From the cell containing the given text, extract its center point as [x, y] coordinate. 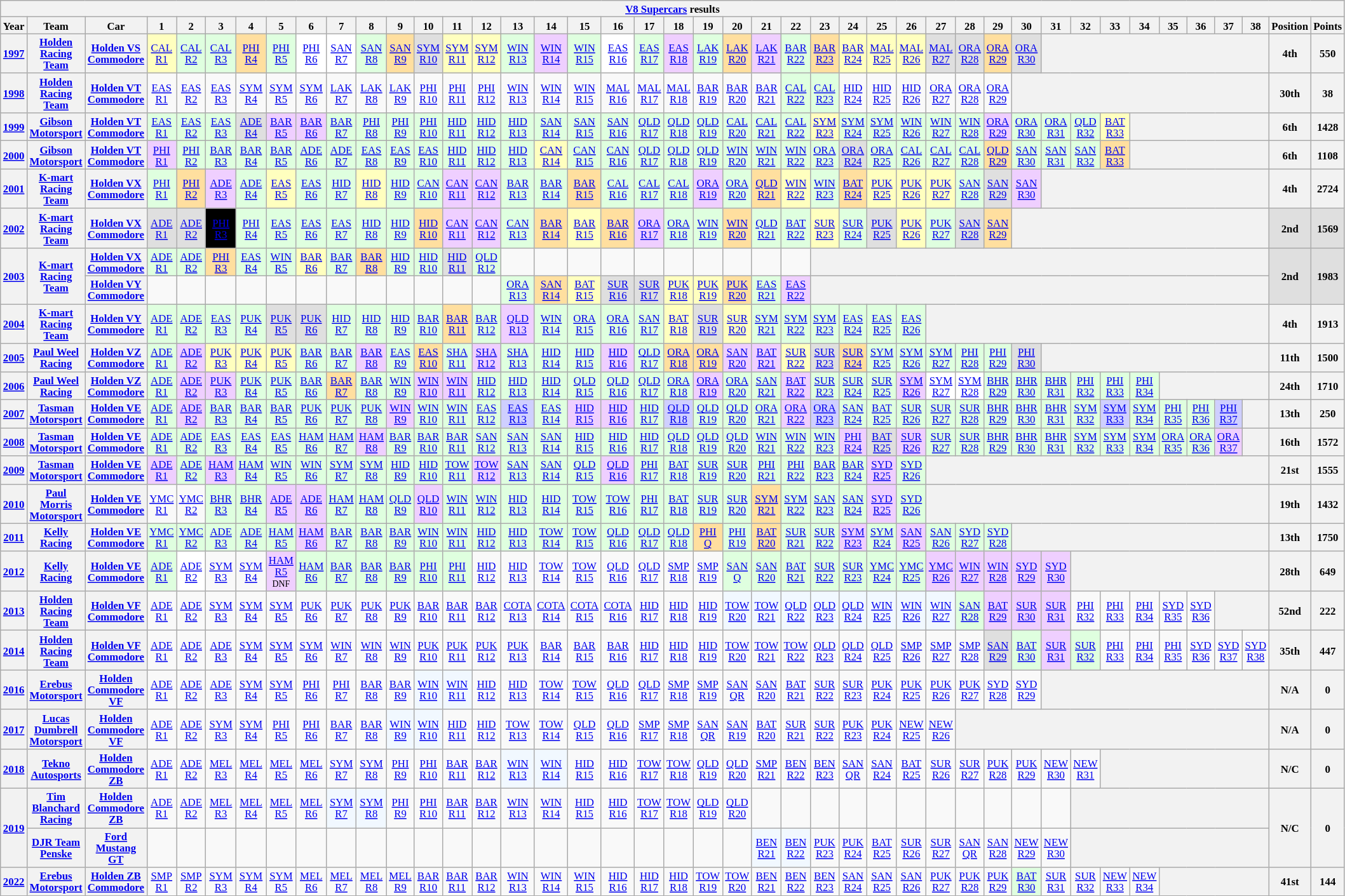
SYM R7 [341, 470]
1572 [1328, 442]
21 [766, 25]
23 [825, 25]
ORA R25 [882, 155]
ORA R16 [618, 324]
SYM R28 [970, 385]
SMP R28 [970, 650]
9 [400, 25]
SANR28 [998, 848]
LAK R19 [708, 53]
649 [1328, 572]
2014 [14, 650]
2003 [14, 276]
32 [1085, 25]
EAS R16 [618, 53]
16 [618, 25]
447 [1328, 650]
2001 [14, 189]
PUK R11 [457, 650]
21st [1290, 470]
SANR26 [911, 881]
COTA R13 [518, 611]
SAN R25 [911, 537]
HIDR17 [649, 881]
WIN R19 [708, 228]
CAL R23 [825, 93]
24th [1290, 385]
MELR7 [341, 881]
EAS R7 [341, 228]
2 [191, 25]
BAT R24 [853, 189]
18 [679, 25]
3 [221, 25]
CAL R26 [911, 155]
HIDR11 [457, 729]
WIN R25 [882, 611]
EAS R24 [853, 324]
WINR9 [400, 729]
ORA R37 [1229, 442]
26 [911, 25]
1428 [1328, 127]
BAT R20 [766, 537]
ORA R13 [518, 290]
SAN Q [737, 572]
Tekno Autosports [56, 769]
ADE R5 [281, 504]
1997 [14, 53]
PHIR7 [341, 690]
EAS R22 [795, 290]
PHI R5 [281, 53]
Car [116, 25]
EAS R26 [911, 324]
SURR31 [1056, 881]
MAL R18 [679, 93]
15 [585, 25]
7 [341, 25]
HAM R4 [250, 470]
ORA R17 [649, 228]
CAN R13 [518, 228]
30 [1026, 25]
CAL R16 [618, 189]
SMP R19 [708, 572]
QLD R22 [795, 611]
LAK R8 [371, 93]
SUR R17 [649, 290]
SANR19 [737, 729]
SAN R15 [585, 127]
Holden VS Commodore [116, 53]
COTA R16 [618, 611]
SAN R26 [941, 537]
SHA R13 [518, 358]
MAL R16 [618, 93]
CAN R14 [551, 155]
CAN R10 [428, 189]
EAS R17 [649, 53]
2011 [14, 537]
WIN R6 [311, 470]
MAL R26 [911, 53]
YMC R25 [911, 572]
TOWR20 [737, 881]
34 [1144, 25]
2016 [14, 690]
PHI R24 [853, 442]
1710 [1328, 385]
BAR R13 [518, 189]
NEWR29 [1026, 848]
SANR25 [882, 881]
WIN R8 [371, 650]
HAM R5 [281, 537]
QLD R29 [998, 155]
QLD R25 [882, 650]
V8 Supercars results [672, 9]
SAN R16 [618, 127]
PHI R36 [1201, 414]
11th [1290, 358]
PUK R19 [708, 290]
PUKR25 [911, 690]
SHA R11 [457, 358]
CAN R16 [618, 155]
NEWR26 [941, 729]
28 [970, 25]
SYDR28 [998, 690]
36 [1201, 25]
LAK R20 [737, 53]
1750 [1328, 537]
20 [737, 25]
41st [1290, 881]
SYM R11 [457, 53]
YMC R26 [941, 572]
35 [1173, 25]
PUK R12 [487, 650]
2000 [14, 155]
1913 [1328, 324]
EAS R14 [551, 414]
SYM R10 [428, 53]
5 [281, 25]
NEWR33 [1115, 881]
PUK R20 [737, 290]
YMC R24 [882, 572]
SMPR17 [649, 729]
250 [1328, 414]
HIDR13 [518, 690]
BATR20 [766, 729]
PHI R37 [1229, 414]
24 [853, 25]
BAR R20 [737, 93]
SYD R27 [970, 537]
EAS R12 [487, 414]
CAL R28 [970, 155]
PHI R9 [400, 127]
SYD R35 [1173, 611]
NEWR34 [1144, 881]
QLDR15 [585, 729]
PUK R10 [428, 650]
52nd [1290, 611]
SANR20 [766, 690]
2018 [14, 769]
EAS R13 [518, 414]
WINR15 [585, 881]
COTA R15 [585, 611]
SYD R37 [1229, 650]
37 [1229, 25]
CAL R2 [191, 53]
SYD R38 [1255, 650]
Year [14, 25]
QLD R32 [1085, 127]
ORA R24 [853, 155]
1500 [1328, 358]
WIN R12 [487, 504]
SMP R27 [941, 650]
SUR R25 [882, 385]
BHR R3 [221, 504]
2022 [14, 881]
BAR R19 [708, 93]
CAL R17 [649, 189]
WIN R7 [341, 650]
CAN R15 [585, 155]
CAL R20 [737, 127]
SYDR29 [1026, 690]
Team [56, 25]
SMPR19 [708, 690]
1555 [1328, 470]
TOWR19 [708, 881]
MAL R27 [941, 53]
2009 [14, 470]
PHI R30 [1026, 358]
Lucas Dumbrell Motorsport [56, 729]
550 [1328, 53]
TOWR15 [585, 690]
1108 [1328, 155]
SUR R30 [1026, 611]
LAK R9 [400, 93]
Points [1328, 25]
CAL R3 [221, 53]
19th [1290, 504]
EAS R8 [371, 155]
SYM R12 [487, 53]
NEWR31 [1085, 769]
BARR9 [400, 690]
HAM R5DNF [281, 572]
ORA R21 [766, 414]
1569 [1328, 228]
PUK R13 [518, 650]
SAN R32 [1085, 155]
SAN R7 [341, 53]
BAR R22 [795, 53]
ORA R35 [1173, 442]
CAL R21 [766, 127]
PHI Q [708, 537]
BARR7 [341, 729]
LAK R7 [341, 93]
ADE R7 [341, 155]
30th [1290, 93]
PHI R8 [371, 127]
PHIR5 [281, 729]
SYD R29 [1026, 572]
SURR23 [853, 690]
Tim Blanchard Racing [56, 808]
SAN R31 [1056, 155]
SMPR1 [161, 881]
HID R24 [853, 93]
MAL R25 [882, 53]
COTA R14 [551, 611]
19 [708, 25]
1 [161, 25]
12 [487, 25]
SAN R23 [825, 504]
EAS R18 [679, 53]
HID R25 [882, 93]
SUR R32 [1085, 650]
33 [1115, 25]
2013 [14, 611]
BATR30 [1026, 881]
SURR32 [1085, 881]
WINR11 [457, 690]
CAL R27 [941, 155]
Holden ZB Commodore [116, 881]
2006 [14, 385]
PUK R18 [679, 290]
BARR10 [428, 881]
2017 [14, 729]
11 [457, 25]
SMP R26 [911, 650]
ORA R22 [795, 414]
29 [998, 25]
SAN R9 [400, 53]
SAN R12 [487, 442]
14 [551, 25]
ORA R31 [1056, 127]
PHI R28 [970, 358]
2010 [14, 504]
SURR21 [795, 729]
EAS R21 [766, 290]
ORA R15 [585, 324]
NEWR25 [911, 729]
Position [1290, 25]
27 [941, 25]
PUKR26 [941, 690]
HAM R3 [221, 470]
TOW R11 [457, 470]
QLDR17 [649, 690]
BAT R15 [585, 290]
1999 [14, 127]
10 [428, 25]
2724 [1328, 189]
1998 [14, 93]
SAN R8 [371, 53]
ORA R27 [941, 93]
SUR R21 [795, 537]
MELR8 [371, 881]
25 [882, 25]
22 [795, 25]
1983 [1328, 276]
SYD R28 [998, 537]
28th [1290, 572]
ORA R36 [1201, 442]
MAL R17 [649, 93]
16th [1290, 442]
BAT R30 [1026, 650]
PHI R19 [737, 537]
PHI R6 [311, 53]
31 [1056, 25]
2002 [14, 228]
PHI R22 [795, 470]
BHR R4 [250, 504]
TOW R12 [487, 470]
13 [518, 25]
17 [649, 25]
2012 [14, 572]
SUR R16 [618, 290]
QLD R9 [400, 504]
8 [371, 25]
BAR R21 [766, 93]
PHI R29 [998, 358]
2007 [14, 414]
SYM R8 [371, 470]
144 [1328, 881]
SMPR21 [766, 769]
SAN R17 [649, 324]
EAS R25 [882, 324]
CAL R1 [161, 53]
BATR21 [795, 690]
TOW R22 [795, 650]
HIDR18 [679, 881]
2008 [14, 442]
PHI R21 [766, 470]
4 [250, 25]
ADER3 [221, 690]
Ford Mustang GT [116, 848]
TOWR13 [518, 729]
PHI R12 [487, 93]
1432 [1328, 504]
DJR Team Penske [56, 848]
CAL R18 [679, 189]
QLD R12 [487, 262]
PUK R9 [400, 611]
35th [1290, 650]
222 [1328, 611]
SHA R12 [487, 358]
QLD R10 [428, 504]
Paul Morris Motorsport [56, 504]
QLD R13 [518, 324]
2004 [14, 324]
SMP R18 [679, 572]
2005 [14, 358]
LAK R21 [766, 53]
SAN R21 [766, 385]
BAT R29 [998, 611]
HID R26 [911, 93]
MELR9 [400, 881]
6 [311, 25]
SMPR2 [191, 881]
SYD R30 [1056, 572]
TOW R16 [618, 504]
2019 [14, 828]
